Capture the cell that displays the provided text and extract its [x, y] central coordinate. 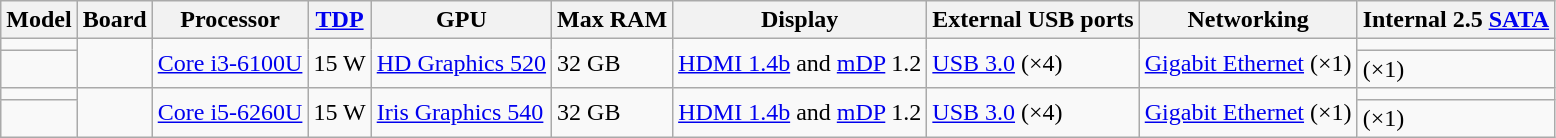
Internal 2.5 SATA [1456, 20]
Processor [230, 20]
Iris Graphics 540 [461, 112]
GPU [461, 20]
Max RAM [612, 20]
Model [39, 20]
Networking [1248, 20]
HD Graphics 520 [461, 64]
TDP [340, 20]
Core i3-6100U [230, 64]
Display [800, 20]
External USB ports [1033, 20]
Core i5-6260U [230, 112]
Board [114, 20]
